Return [x, y] of the center of cell containing provided text 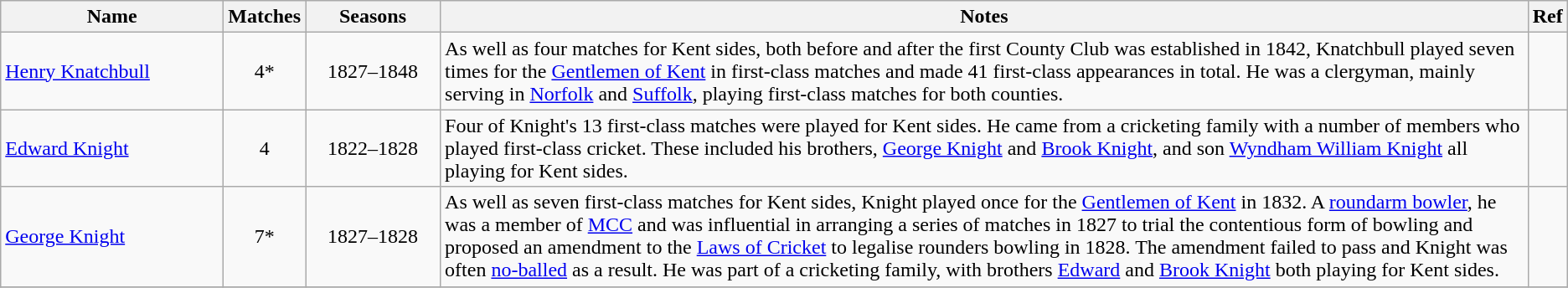
George Knight [112, 236]
1827–1848 [374, 71]
1827–1828 [374, 236]
Matches [265, 17]
4* [265, 71]
7* [265, 236]
1822–1828 [374, 148]
Henry Knatchbull [112, 71]
Notes [985, 17]
4 [265, 148]
Edward Knight [112, 148]
Seasons [374, 17]
Ref [1548, 17]
Name [112, 17]
